Return the (X, Y) coordinate for the center point of the cell that contains the specified text.  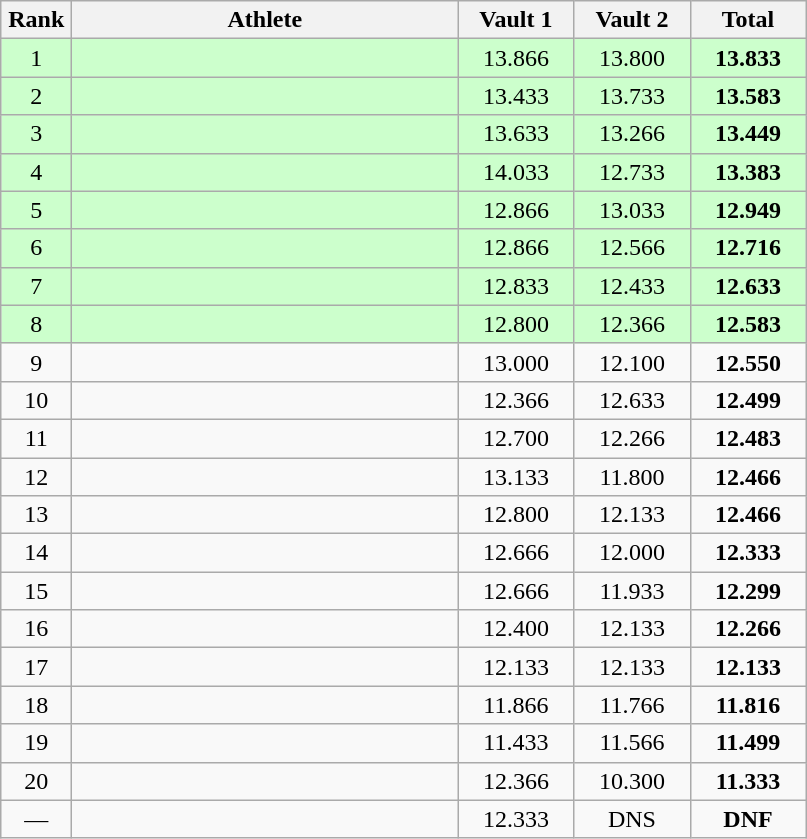
12.483 (748, 438)
Athlete (265, 20)
12.949 (748, 210)
13.833 (748, 58)
11.566 (632, 743)
1 (36, 58)
12.566 (632, 248)
11.866 (516, 705)
13.800 (632, 58)
12 (36, 477)
2 (36, 96)
12.299 (748, 591)
12.100 (632, 362)
11.766 (632, 705)
4 (36, 172)
15 (36, 591)
19 (36, 743)
18 (36, 705)
12.733 (632, 172)
12.700 (516, 438)
11.816 (748, 705)
11.499 (748, 743)
13.000 (516, 362)
11.800 (632, 477)
13.033 (632, 210)
8 (36, 324)
14.033 (516, 172)
11.433 (516, 743)
11.333 (748, 781)
DNF (748, 819)
10.300 (632, 781)
— (36, 819)
10 (36, 400)
13.633 (516, 134)
7 (36, 286)
5 (36, 210)
12.583 (748, 324)
12.499 (748, 400)
13.383 (748, 172)
16 (36, 629)
Total (748, 20)
3 (36, 134)
13.133 (516, 477)
13.866 (516, 58)
11.933 (632, 591)
12.833 (516, 286)
12.000 (632, 553)
13.733 (632, 96)
12.433 (632, 286)
Rank (36, 20)
13.583 (748, 96)
13.433 (516, 96)
DNS (632, 819)
13.449 (748, 134)
14 (36, 553)
13.266 (632, 134)
13 (36, 515)
12.400 (516, 629)
Vault 1 (516, 20)
9 (36, 362)
20 (36, 781)
6 (36, 248)
12.716 (748, 248)
Vault 2 (632, 20)
11 (36, 438)
12.550 (748, 362)
17 (36, 667)
